Locate the cell with the specified text and output its [x, y] center coordinate. 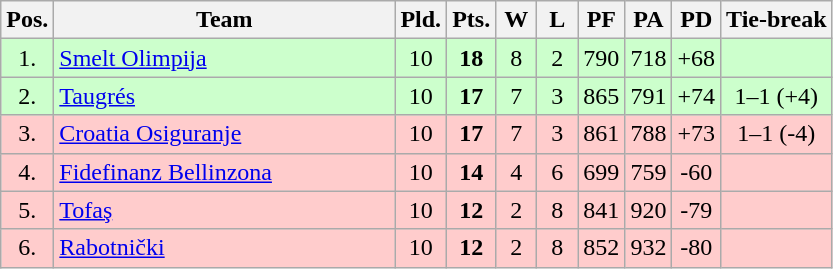
W [516, 20]
Pos. [28, 20]
Tie-break [777, 20]
-60 [696, 172]
788 [648, 134]
1–1 (+4) [777, 96]
4 [516, 172]
932 [648, 248]
920 [648, 210]
+68 [696, 58]
759 [648, 172]
791 [648, 96]
2. [28, 96]
5. [28, 210]
Pts. [472, 20]
L [558, 20]
-79 [696, 210]
790 [602, 58]
PA [648, 20]
Fidefinanz Bellinzona [224, 172]
6. [28, 248]
861 [602, 134]
1. [28, 58]
4. [28, 172]
865 [602, 96]
Smelt Olimpija [224, 58]
Team [224, 20]
Rabotnički [224, 248]
841 [602, 210]
Tofaş [224, 210]
Taugrés [224, 96]
PD [696, 20]
718 [648, 58]
18 [472, 58]
-80 [696, 248]
+74 [696, 96]
6 [558, 172]
PF [602, 20]
+73 [696, 134]
699 [602, 172]
3. [28, 134]
Croatia Osiguranje [224, 134]
14 [472, 172]
852 [602, 248]
Pld. [421, 20]
1–1 (-4) [777, 134]
